Provide the [X, Y] coordinate of the cell's center where the given text is located.  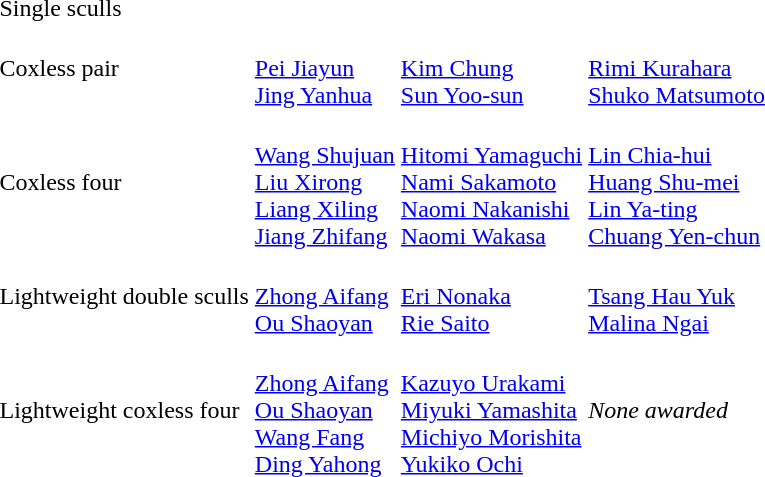
Hitomi YamaguchiNami SakamotoNaomi NakanishiNaomi Wakasa [491, 182]
Pei JiayunJing Yanhua [324, 68]
Kim ChungSun Yoo-sun [491, 68]
Eri NonakaRie Saito [491, 296]
Wang ShujuanLiu XirongLiang XilingJiang Zhifang [324, 182]
Zhong AifangOu Shaoyan [324, 296]
